Return (x, y) of the center of cell containing provided text 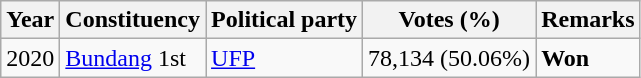
UFP (284, 58)
Constituency (133, 20)
Year (30, 20)
Bundang 1st (133, 58)
Remarks (588, 20)
78,134 (50.06%) (450, 58)
Political party (284, 20)
2020 (30, 58)
Won (588, 58)
Votes (%) (450, 20)
